Extract the (x, y) coordinate from the center of the cell holding the provided text.  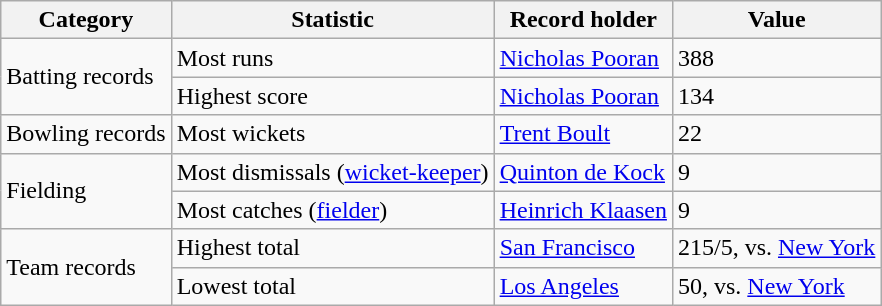
50, vs. New York (776, 286)
Trent Boult (583, 134)
Record holder (583, 20)
Most dismissals (wicket-keeper) (332, 172)
Most wickets (332, 134)
Most runs (332, 58)
134 (776, 96)
Fielding (86, 191)
Value (776, 20)
Highest total (332, 248)
Bowling records (86, 134)
Team records (86, 267)
Los Angeles (583, 286)
Statistic (332, 20)
San Francisco (583, 248)
Highest score (332, 96)
Heinrich Klaasen (583, 210)
215/5, vs. New York (776, 248)
Batting records (86, 77)
Most catches (fielder) (332, 210)
Lowest total (332, 286)
388 (776, 58)
Quinton de Kock (583, 172)
22 (776, 134)
Category (86, 20)
